Find where the given text appears and provide that cell's center as [x, y] coordinate. 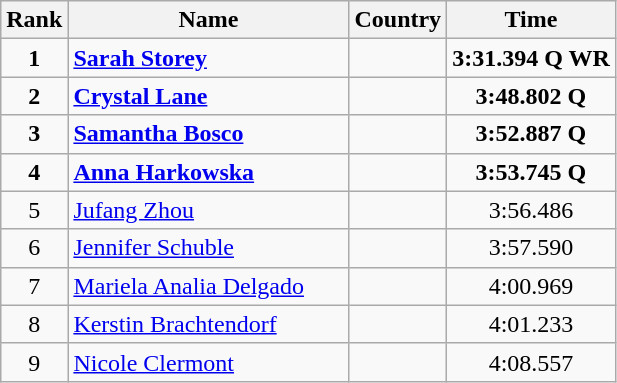
4 [34, 172]
7 [34, 286]
3:53.745 Q [532, 172]
4:08.557 [532, 362]
6 [34, 248]
Jennifer Schuble [208, 248]
3:56.486 [532, 210]
Time [532, 20]
Nicole Clermont [208, 362]
1 [34, 58]
Rank [34, 20]
8 [34, 324]
3:52.887 Q [532, 134]
3:31.394 Q WR [532, 58]
Name [208, 20]
9 [34, 362]
3 [34, 134]
4:00.969 [532, 286]
Sarah Storey [208, 58]
3:57.590 [532, 248]
2 [34, 96]
Anna Harkowska [208, 172]
5 [34, 210]
Kerstin Brachtendorf [208, 324]
Crystal Lane [208, 96]
4:01.233 [532, 324]
Samantha Bosco [208, 134]
3:48.802 Q [532, 96]
Jufang Zhou [208, 210]
Country [398, 20]
Mariela Analia Delgado [208, 286]
